From the cell containing the given text, extract its center point as [X, Y] coordinate. 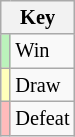
Win [42, 51]
Defeat [42, 118]
Key [38, 17]
Draw [42, 85]
